Find where the given text appears and provide that cell's center as (x, y) coordinate. 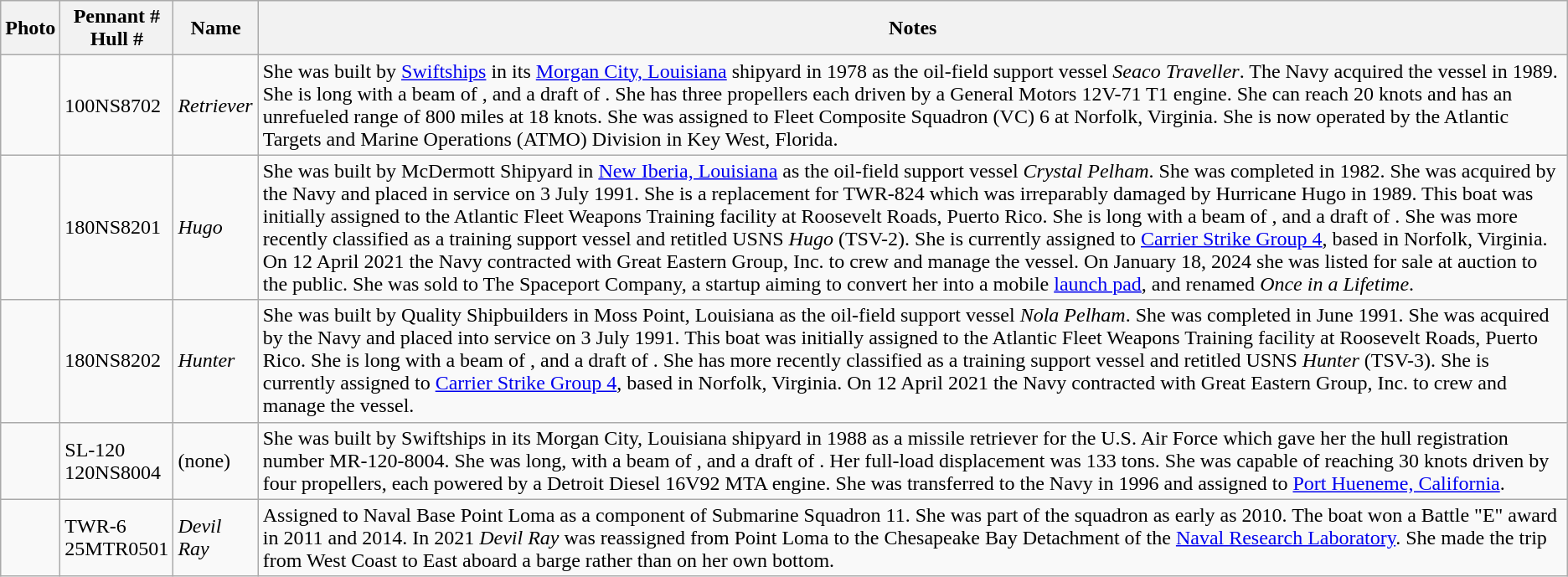
Notes (913, 28)
Hugo (216, 228)
Pennant #Hull # (117, 28)
Photo (30, 28)
100NS8702 (117, 106)
(none) (216, 461)
TWR-625MTR0501 (117, 538)
Devil Ray (216, 538)
Name (216, 28)
SL-120120NS8004 (117, 461)
Retriever (216, 106)
180NS8201 (117, 228)
180NS8202 (117, 361)
Hunter (216, 361)
